Detect which cell encompasses the target text, then output its [X, Y] center coordinate. 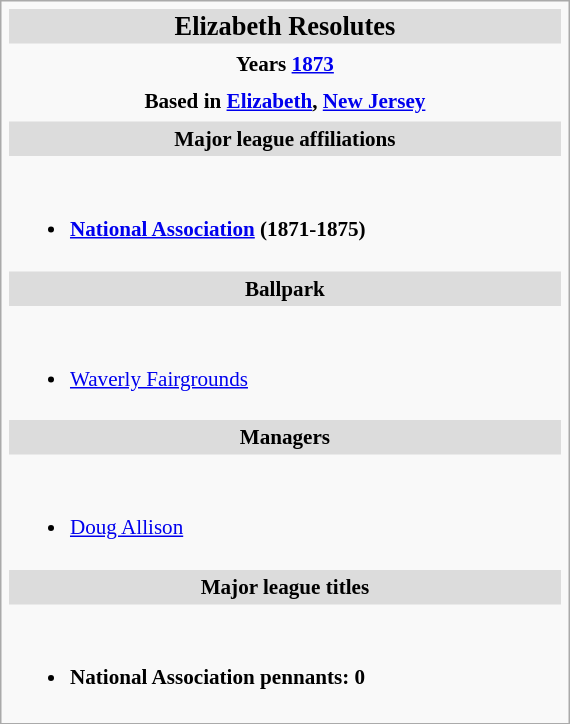
Years 1873 [284, 64]
National Association pennants: 0 [284, 662]
Doug Allison [284, 512]
Major league titles [284, 586]
Elizabeth Resolutes [284, 26]
Managers [284, 438]
Waverly Fairgrounds [284, 364]
Major league affiliations [284, 140]
Based in Elizabeth, New Jersey [284, 102]
National Association (1871-1875) [284, 214]
Ballpark [284, 288]
